Detect which cell encompasses the target text, then output its [x, y] center coordinate. 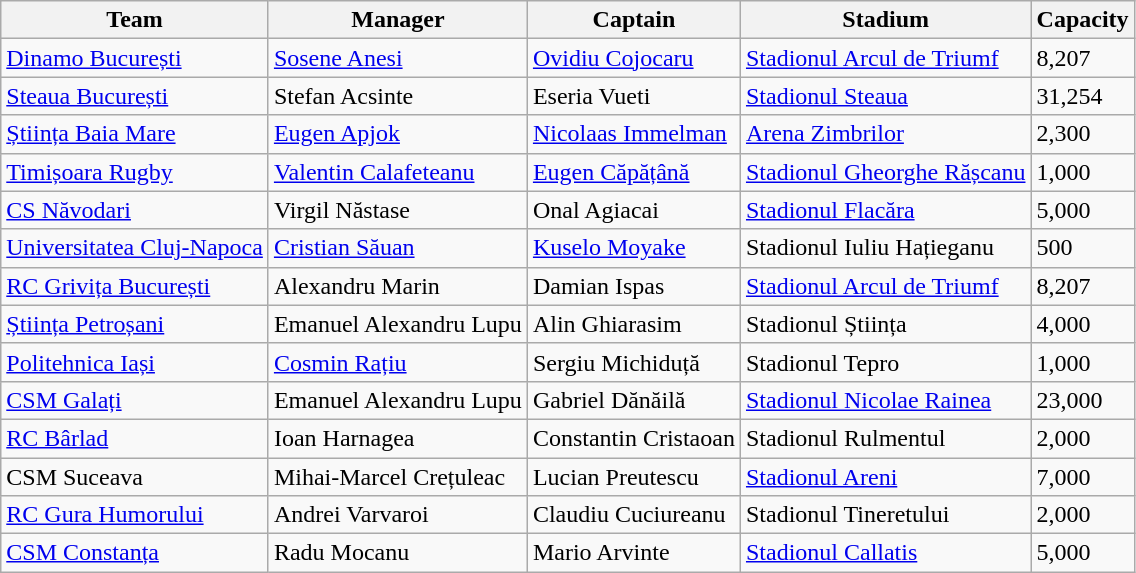
RC Gura Humorului [135, 515]
RC Grivița București [135, 286]
Stadionul Știința [886, 324]
31,254 [1082, 96]
Virgil Năstase [398, 210]
Stadionul Iuliu Hațieganu [886, 248]
Sosene Anesi [398, 58]
CSM Constanța [135, 553]
CS Năvodari [135, 210]
Arena Zimbrilor [886, 134]
7,000 [1082, 477]
Onal Agiacai [634, 210]
Universitatea Cluj-Napoca [135, 248]
Știința Baia Mare [135, 134]
Stadionul Steaua [886, 96]
Stadionul Tepro [886, 362]
Ovidiu Cojocaru [634, 58]
Stadionul Callatis [886, 553]
Captain [634, 20]
Știința Petroșani [135, 324]
Eugen Apjok [398, 134]
4,000 [1082, 324]
CSM Galați [135, 400]
Radu Mocanu [398, 553]
Nicolaas Immelman [634, 134]
23,000 [1082, 400]
Alexandru Marin [398, 286]
Mario Arvinte [634, 553]
Constantin Cristaoan [634, 438]
Stadionul Rulmentul [886, 438]
Valentin Calafeteanu [398, 172]
Capacity [1082, 20]
Timișoara Rugby [135, 172]
500 [1082, 248]
Team [135, 20]
Steaua București [135, 96]
Manager [398, 20]
Alin Ghiarasim [634, 324]
Politehnica Iași [135, 362]
Stadium [886, 20]
Stadionul Gheorghe Rășcanu [886, 172]
Sergiu Michiduță [634, 362]
Stadionul Nicolae Rainea [886, 400]
Stadionul Areni [886, 477]
Cosmin Rațiu [398, 362]
Stadionul Tineretului [886, 515]
Eseria Vueti [634, 96]
2,300 [1082, 134]
Ioan Harnagea [398, 438]
Lucian Preutescu [634, 477]
RC Bârlad [135, 438]
Stefan Acsinte [398, 96]
Kuselo Moyake [634, 248]
Cristian Săuan [398, 248]
Dinamo București [135, 58]
Andrei Varvaroi [398, 515]
Gabriel Dănăilă [634, 400]
Stadionul Flacăra [886, 210]
Damian Ispas [634, 286]
CSM Suceava [135, 477]
Mihai-Marcel Crețuleac [398, 477]
Claudiu Cuciureanu [634, 515]
Eugen Căpățână [634, 172]
